Determine the (x, y) coordinate at the center of the cell enclosing the given text.  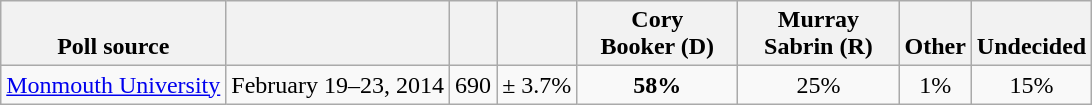
Monmouth University (114, 85)
Poll source (114, 34)
25% (818, 85)
CoryBooker (D) (658, 34)
Undecided (1031, 34)
690 (474, 85)
MurraySabrin (R) (818, 34)
Other (935, 34)
± 3.7% (537, 85)
1% (935, 85)
15% (1031, 85)
58% (658, 85)
February 19–23, 2014 (338, 85)
